Detect which cell encompasses the target text, then output its [X, Y] center coordinate. 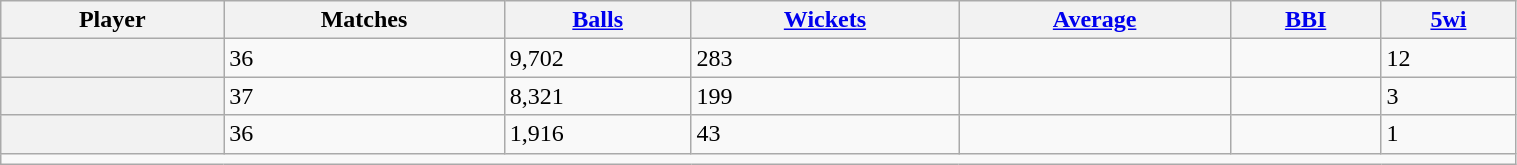
Balls [598, 20]
8,321 [598, 96]
199 [825, 96]
1 [1448, 134]
5wi [1448, 20]
9,702 [598, 58]
BBI [1306, 20]
283 [825, 58]
Player [112, 20]
37 [364, 96]
Average [1094, 20]
Matches [364, 20]
1,916 [598, 134]
3 [1448, 96]
43 [825, 134]
12 [1448, 58]
Wickets [825, 20]
